Provide the (X, Y) coordinate of the cell's center where the given text is located.  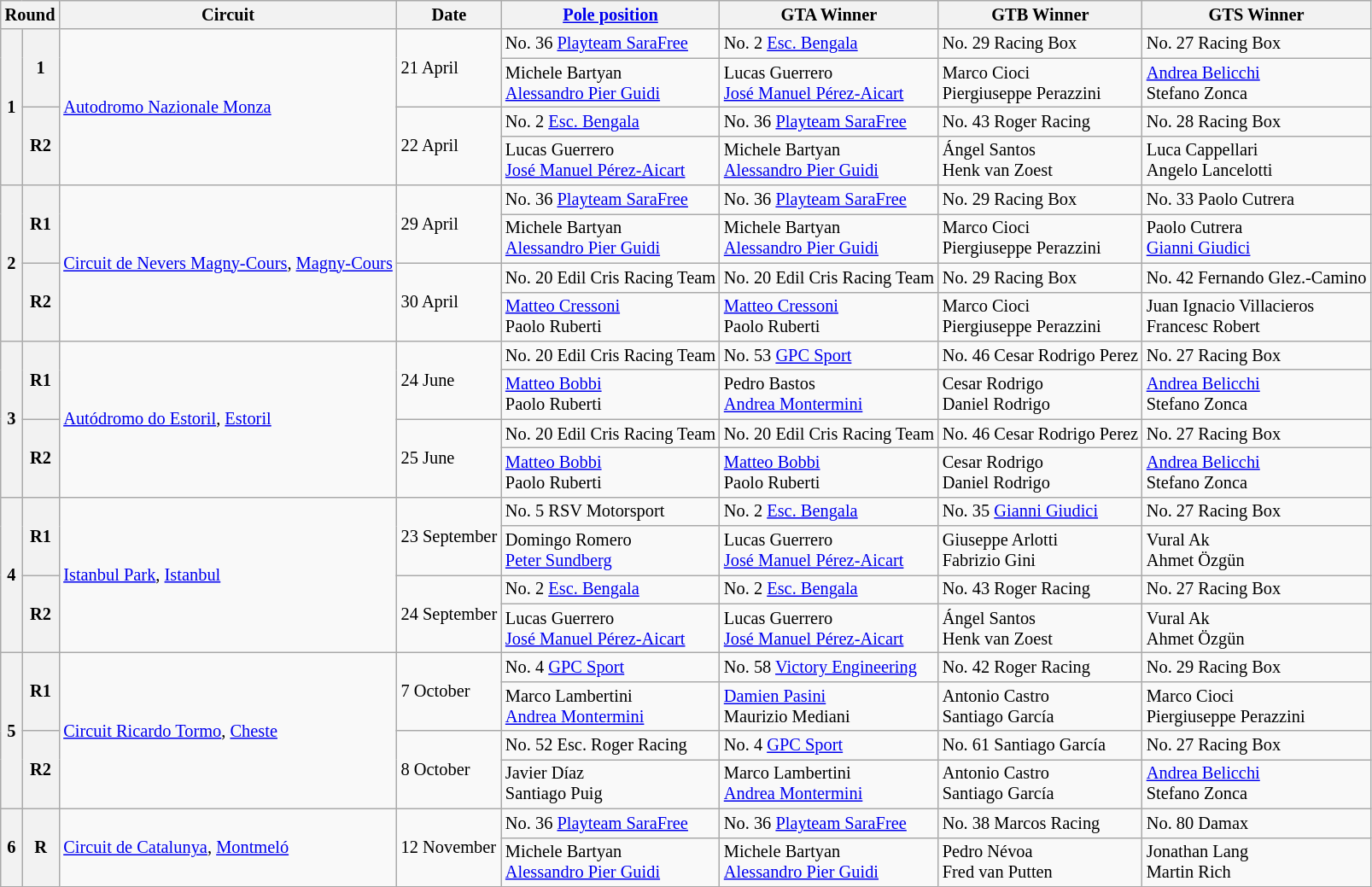
Circuit Ricardo Tormo, Cheste (227, 731)
Jonathan Lang Martin Rich (1257, 862)
Damien Pasini Maurizio Mediani (829, 706)
Date (449, 15)
3 (12, 418)
23 September (449, 536)
25 June (449, 458)
21 April (449, 68)
No. 35 Gianni Giudici (1040, 511)
Pedro Névoa Fred van Putten (1040, 862)
24 September (449, 613)
Pedro Bastos Andrea Montermini (829, 394)
GTB Winner (1040, 15)
Round (31, 15)
No. 61 Santiago García (1040, 745)
6 (12, 847)
Juan Ignacio Villacieros Francesc Robert (1257, 317)
Circuit de Nevers Magny-Cours, Magny-Cours (227, 263)
Giuseppe Arlotti Fabrizio Gini (1040, 551)
Autodromo Nazionale Monza (227, 108)
No. 42 Fernando Glez.-Camino (1257, 277)
Pole position (610, 15)
No. 53 GPC Sport (829, 355)
Javier Díaz Santiago Puig (610, 784)
24 June (449, 379)
7 October (449, 692)
8 October (449, 770)
Istanbul Park, Istanbul (227, 575)
Domingo Romero Peter Sundberg (610, 551)
30 April (449, 302)
No. 58 Victory Engineering (829, 667)
29 April (449, 224)
4 (12, 575)
5 (12, 731)
No. 5 RSV Motorsport (610, 511)
Autódromo do Estoril, Estoril (227, 418)
No. 33 Paolo Cutrera (1257, 200)
Luca Cappellari Angelo Lancelotti (1257, 160)
No. 38 Marcos Racing (1040, 823)
2 (12, 263)
12 November (449, 847)
No. 52 Esc. Roger Racing (610, 745)
No. 42 Roger Racing (1040, 667)
GTS Winner (1257, 15)
Paolo Cutrera Gianni Giudici (1257, 238)
No. 28 Racing Box (1257, 121)
R (41, 847)
GTA Winner (829, 15)
Circuit (227, 15)
22 April (449, 145)
No. 80 Damax (1257, 823)
Circuit de Catalunya, Montmeló (227, 847)
